Determine the [x, y] coordinate at the center of the cell enclosing the given text.  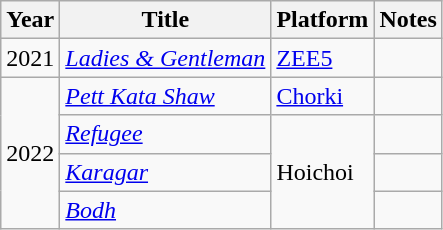
2022 [30, 153]
Notes [408, 20]
Karagar [166, 172]
Title [166, 20]
Pett Kata Shaw [166, 96]
Platform [322, 20]
Bodh [166, 210]
Hoichoi [322, 172]
Chorki [322, 96]
ZEE5 [322, 58]
2021 [30, 58]
Refugee [166, 134]
Year [30, 20]
Ladies & Gentleman [166, 58]
